Return the (x, y) coordinate for the center point of the cell that contains the specified text.  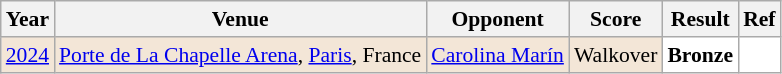
Opponent (498, 19)
Ref (759, 19)
Year (28, 19)
Result (700, 19)
2024 (28, 55)
Score (616, 19)
Carolina Marín (498, 55)
Venue (240, 19)
Bronze (700, 55)
Porte de La Chapelle Arena, Paris, France (240, 55)
Walkover (616, 55)
